For the text-containing cell, return its midpoint in [X, Y] coordinate format. 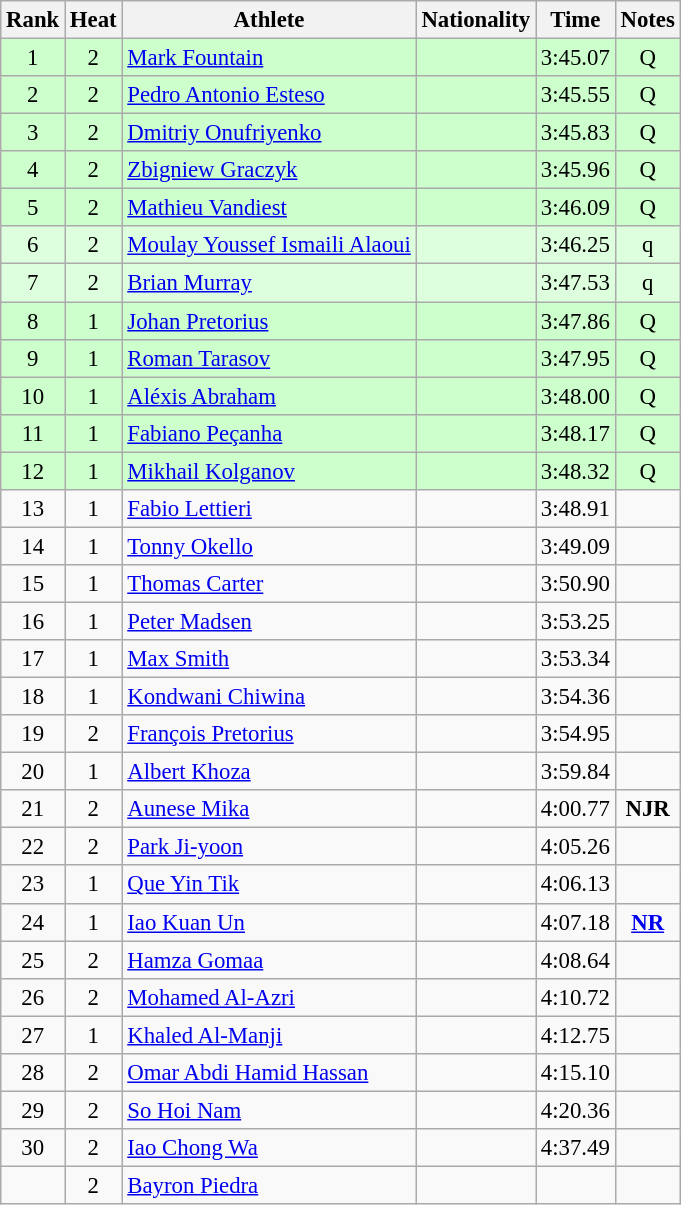
3:45.55 [576, 95]
François Pretorius [269, 734]
Moulay Youssef Ismaili Alaoui [269, 245]
3:45.96 [576, 170]
Mathieu Vandiest [269, 208]
4:12.75 [576, 1035]
28 [33, 1073]
4:37.49 [576, 1148]
16 [33, 621]
24 [33, 922]
3:47.86 [576, 321]
Mohamed Al-Azri [269, 997]
NJR [648, 809]
Aunese Mika [269, 809]
Dmitriy Onufriyenko [269, 133]
Omar Abdi Hamid Hassan [269, 1073]
8 [33, 321]
27 [33, 1035]
Que Yin Tik [269, 885]
Fabio Lettieri [269, 509]
Heat [94, 20]
3 [33, 133]
23 [33, 885]
Khaled Al-Manji [269, 1035]
3:53.34 [576, 659]
20 [33, 772]
3:47.53 [576, 283]
29 [33, 1110]
21 [33, 809]
4:00.77 [576, 809]
9 [33, 358]
11 [33, 433]
Pedro Antonio Esteso [269, 95]
Hamza Gomaa [269, 960]
3:48.91 [576, 509]
3:59.84 [576, 772]
22 [33, 847]
3:45.07 [576, 58]
Time [576, 20]
3:48.32 [576, 471]
Albert Khoza [269, 772]
3:46.25 [576, 245]
Park Ji-yoon [269, 847]
3:54.36 [576, 697]
Athlete [269, 20]
Peter Madsen [269, 621]
4:20.36 [576, 1110]
Fabiano Peçanha [269, 433]
Brian Murray [269, 283]
4:15.10 [576, 1073]
5 [33, 208]
3:48.00 [576, 396]
3:45.83 [576, 133]
3:46.09 [576, 208]
Zbigniew Graczyk [269, 170]
17 [33, 659]
So Hoi Nam [269, 1110]
12 [33, 471]
3:54.95 [576, 734]
Roman Tarasov [269, 358]
15 [33, 584]
Mark Fountain [269, 58]
4:10.72 [576, 997]
Iao Kuan Un [269, 922]
Max Smith [269, 659]
26 [33, 997]
Bayron Piedra [269, 1185]
3:48.17 [576, 433]
30 [33, 1148]
7 [33, 283]
Kondwani Chiwina [269, 697]
25 [33, 960]
3:47.95 [576, 358]
10 [33, 396]
Iao Chong Wa [269, 1148]
18 [33, 697]
13 [33, 509]
Mikhail Kolganov [269, 471]
Johan Pretorius [269, 321]
6 [33, 245]
Tonny Okello [269, 546]
4:05.26 [576, 847]
Nationality [476, 20]
Notes [648, 20]
4:06.13 [576, 885]
14 [33, 546]
4:07.18 [576, 922]
3:49.09 [576, 546]
NR [648, 922]
19 [33, 734]
Thomas Carter [269, 584]
4 [33, 170]
4:08.64 [576, 960]
Aléxis Abraham [269, 396]
3:50.90 [576, 584]
3:53.25 [576, 621]
Rank [33, 20]
